Provide the (x, y) coordinate of the cell's center where the given text is located.  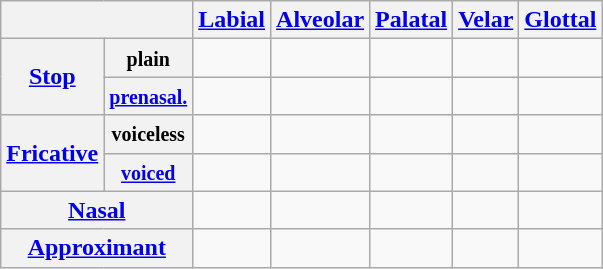
prenasal. (148, 96)
Velar (486, 20)
plain (148, 58)
Glottal (560, 20)
Nasal (97, 210)
Fricative (52, 153)
voiced (148, 172)
Approximant (97, 248)
Stop (52, 77)
Alveolar (320, 20)
Labial (232, 20)
Palatal (412, 20)
voiceless (148, 134)
